Provide the (X, Y) coordinate of the cell's center where the given text is located.  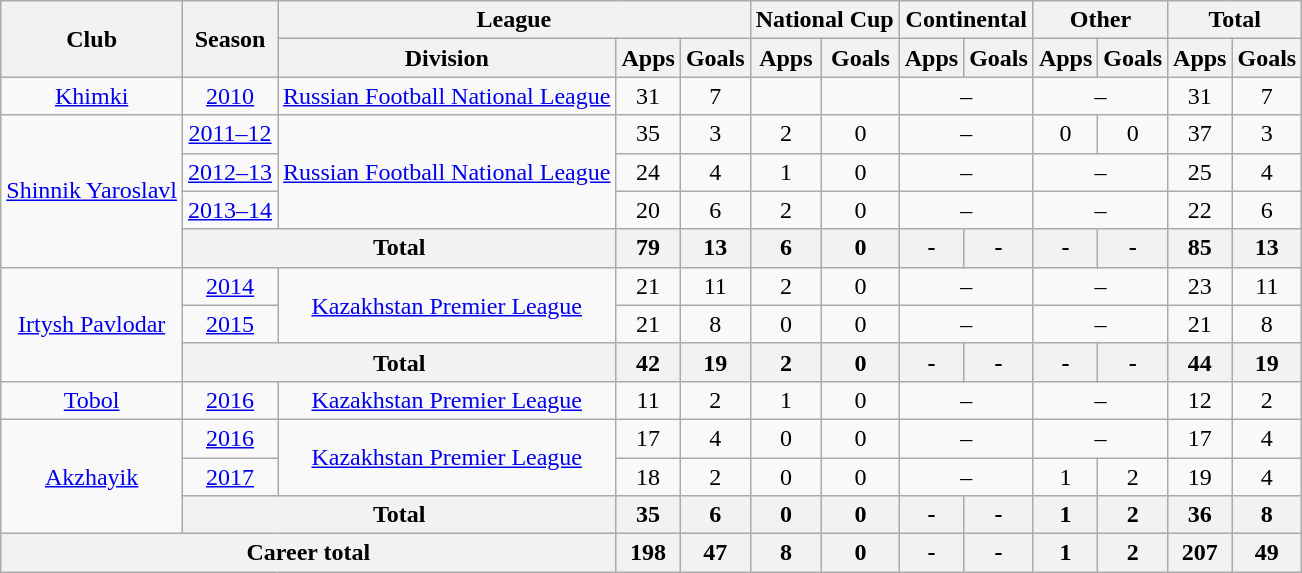
37 (1200, 134)
198 (648, 553)
Career total (308, 553)
Shinnik Yaroslavl (92, 191)
2014 (230, 286)
Irtysh Pavlodar (92, 324)
25 (1200, 172)
2015 (230, 324)
24 (648, 172)
20 (648, 210)
League (514, 20)
Akzhayik (92, 476)
44 (1200, 362)
Division (447, 58)
2017 (230, 477)
Continental (966, 20)
49 (1267, 553)
47 (715, 553)
79 (648, 248)
2012–13 (230, 172)
2010 (230, 96)
207 (1200, 553)
Khimki (92, 96)
22 (1200, 210)
2013–14 (230, 210)
18 (648, 477)
Club (92, 39)
36 (1200, 515)
2011–12 (230, 134)
Season (230, 39)
85 (1200, 248)
23 (1200, 286)
Other (1100, 20)
42 (648, 362)
National Cup (824, 20)
Tobol (92, 400)
12 (1200, 400)
